Search for the cell housing the specified text and yield its (x, y) center coordinate. 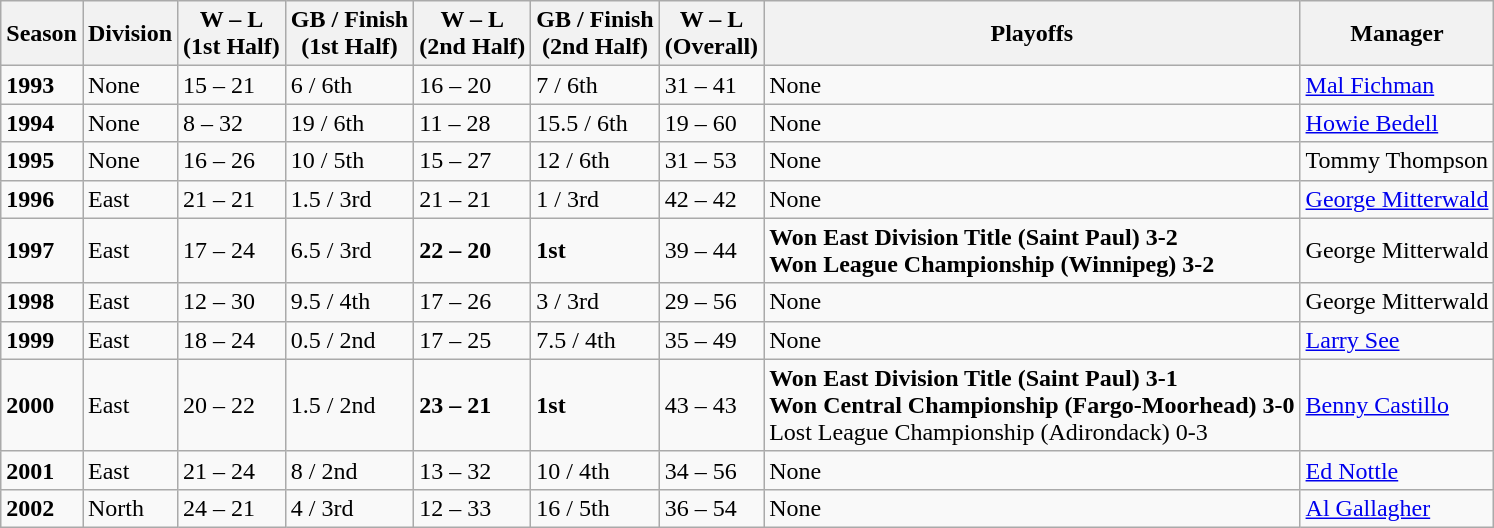
35 – 49 (711, 340)
12 – 30 (232, 302)
3 / 3rd (595, 302)
Benny Castillo (1397, 405)
1993 (42, 85)
12 – 33 (472, 508)
1 / 3rd (595, 199)
23 – 21 (472, 405)
Manager (1397, 34)
7.5 / 4th (595, 340)
1997 (42, 250)
17 – 24 (232, 250)
6.5 / 3rd (349, 250)
7 / 6th (595, 85)
31 – 53 (711, 161)
39 – 44 (711, 250)
36 – 54 (711, 508)
42 – 42 (711, 199)
Mal Fichman (1397, 85)
1999 (42, 340)
16 – 26 (232, 161)
29 – 56 (711, 302)
16 – 20 (472, 85)
43 – 43 (711, 405)
31 – 41 (711, 85)
Ed Nottle (1397, 470)
Division (130, 34)
24 – 21 (232, 508)
1998 (42, 302)
Playoffs (1032, 34)
15 – 27 (472, 161)
Tommy Thompson (1397, 161)
GB / Finish(1st Half) (349, 34)
1995 (42, 161)
9.5 / 4th (349, 302)
1994 (42, 123)
0.5 / 2nd (349, 340)
1996 (42, 199)
W – L (2nd Half) (472, 34)
W – L(Overall) (711, 34)
1.5 / 3rd (349, 199)
11 – 28 (472, 123)
Larry See (1397, 340)
12 / 6th (595, 161)
North (130, 508)
15.5 / 6th (595, 123)
Howie Bedell (1397, 123)
10 / 4th (595, 470)
19 – 60 (711, 123)
1.5 / 2nd (349, 405)
22 – 20 (472, 250)
34 – 56 (711, 470)
13 – 32 (472, 470)
8 / 2nd (349, 470)
19 / 6th (349, 123)
2001 (42, 470)
Won East Division Title (Saint Paul) 3-1Won Central Championship (Fargo-Moorhead) 3-0Lost League Championship (Adirondack) 0-3 (1032, 405)
8 – 32 (232, 123)
W – L (1st Half) (232, 34)
6 / 6th (349, 85)
16 / 5th (595, 508)
Won East Division Title (Saint Paul) 3-2Won League Championship (Winnipeg) 3-2 (1032, 250)
18 – 24 (232, 340)
GB / Finish(2nd Half) (595, 34)
10 / 5th (349, 161)
15 – 21 (232, 85)
4 / 3rd (349, 508)
17 – 25 (472, 340)
20 – 22 (232, 405)
2000 (42, 405)
21 – 24 (232, 470)
17 – 26 (472, 302)
Al Gallagher (1397, 508)
2002 (42, 508)
Season (42, 34)
